Capture the cell that displays the provided text and extract its (x, y) central coordinate. 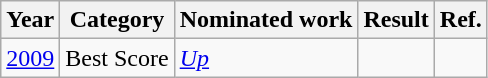
Best Score (117, 58)
2009 (30, 58)
Ref. (460, 20)
Year (30, 20)
Result (396, 20)
Nominated work (266, 20)
Up (266, 58)
Category (117, 20)
